Output the (X, Y) coordinate of the center of the cell containing the given text.  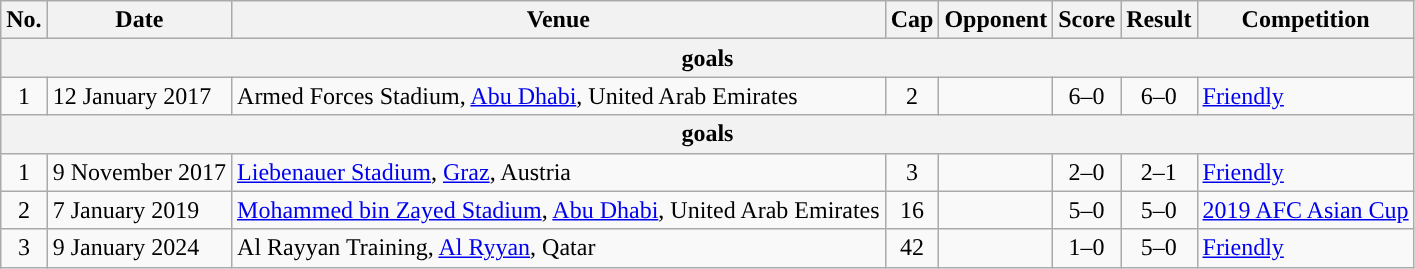
Date (139, 20)
16 (912, 210)
Al Rayyan Training, Al Ryyan, Qatar (559, 248)
42 (912, 248)
12 January 2017 (139, 96)
Venue (559, 20)
Opponent (996, 20)
No. (24, 20)
9 November 2017 (139, 172)
2019 AFC Asian Cup (1306, 210)
9 January 2024 (139, 248)
Armed Forces Stadium, Abu Dhabi, United Arab Emirates (559, 96)
1–0 (1087, 248)
Liebenauer Stadium, Graz, Austria (559, 172)
2–1 (1159, 172)
Result (1159, 20)
Mohammed bin Zayed Stadium, Abu Dhabi, United Arab Emirates (559, 210)
Competition (1306, 20)
Score (1087, 20)
2–0 (1087, 172)
7 January 2019 (139, 210)
Cap (912, 20)
